Capture the cell that displays the provided text and extract its (X, Y) central coordinate. 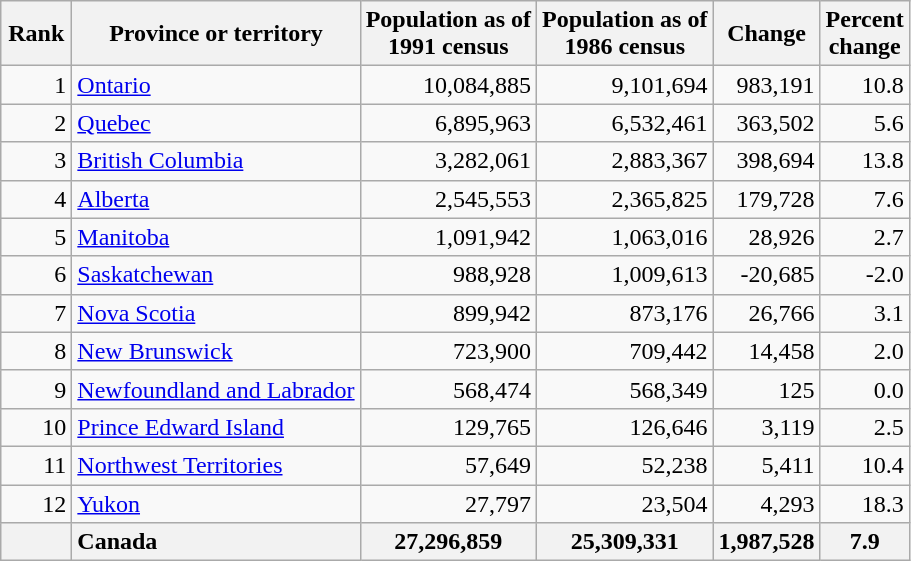
398,694 (766, 161)
Northwest Territories (216, 465)
2,365,825 (625, 199)
5.6 (864, 123)
988,928 (448, 275)
2,883,367 (625, 161)
0.0 (864, 389)
568,474 (448, 389)
27,797 (448, 503)
3 (36, 161)
Rank (36, 34)
179,728 (766, 199)
12 (36, 503)
2,545,553 (448, 199)
14,458 (766, 351)
Saskatchewan (216, 275)
4,293 (766, 503)
Percentchange (864, 34)
873,176 (625, 313)
1,091,942 (448, 237)
Province or territory (216, 34)
5,411 (766, 465)
Nova Scotia (216, 313)
3.1 (864, 313)
125 (766, 389)
2 (36, 123)
Population as of1986 census (625, 34)
983,191 (766, 85)
2.0 (864, 351)
10.4 (864, 465)
6,532,461 (625, 123)
52,238 (625, 465)
Canada (216, 542)
709,442 (625, 351)
Manitoba (216, 237)
Newfoundland and Labrador (216, 389)
363,502 (766, 123)
126,646 (625, 427)
11 (36, 465)
8 (36, 351)
British Columbia (216, 161)
1 (36, 85)
3,119 (766, 427)
1,063,016 (625, 237)
Prince Edward Island (216, 427)
2.7 (864, 237)
26,766 (766, 313)
129,765 (448, 427)
9,101,694 (625, 85)
Alberta (216, 199)
New Brunswick (216, 351)
Change (766, 34)
899,942 (448, 313)
723,900 (448, 351)
10 (36, 427)
25,309,331 (625, 542)
7.9 (864, 542)
Quebec (216, 123)
6 (36, 275)
23,504 (625, 503)
10.8 (864, 85)
Yukon (216, 503)
13.8 (864, 161)
4 (36, 199)
28,926 (766, 237)
1,009,613 (625, 275)
Ontario (216, 85)
-20,685 (766, 275)
568,349 (625, 389)
2.5 (864, 427)
18.3 (864, 503)
5 (36, 237)
-2.0 (864, 275)
10,084,885 (448, 85)
3,282,061 (448, 161)
27,296,859 (448, 542)
7 (36, 313)
6,895,963 (448, 123)
1,987,528 (766, 542)
9 (36, 389)
Population as of1991 census (448, 34)
7.6 (864, 199)
57,649 (448, 465)
